Find where the given text appears and provide that cell's center as [X, Y] coordinate. 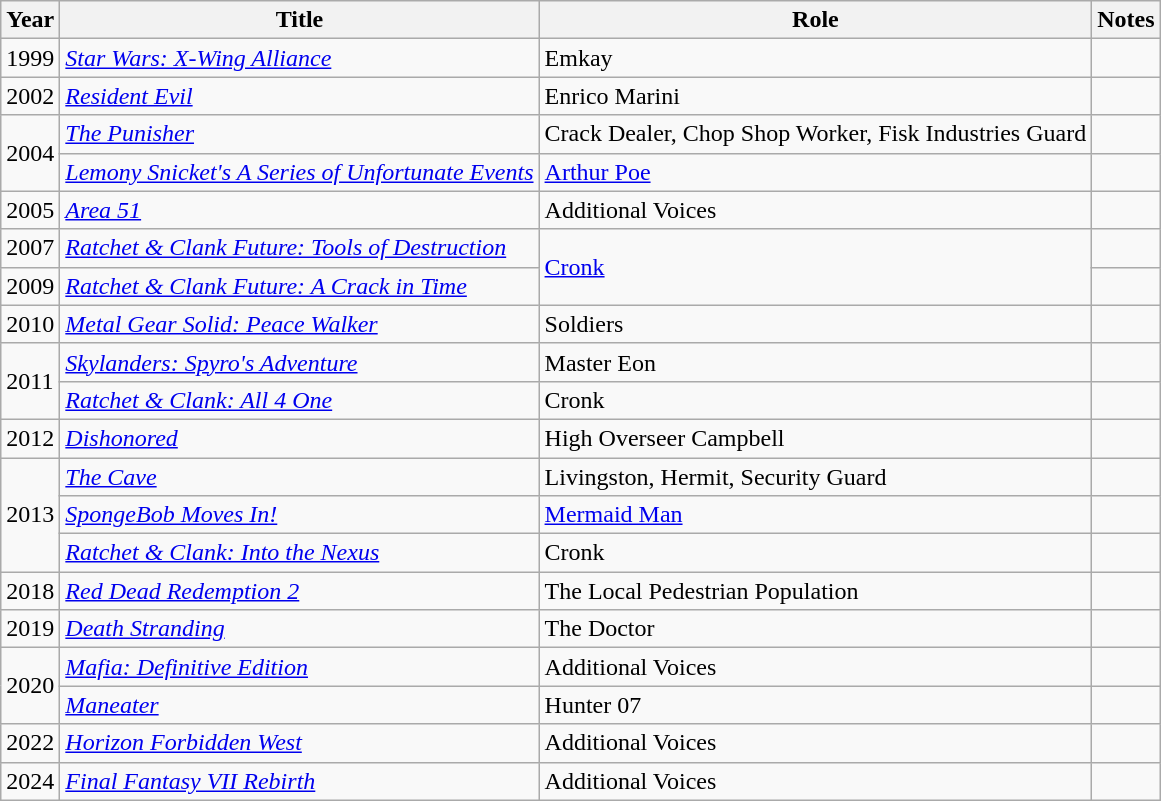
The Doctor [816, 629]
Role [816, 20]
Star Wars: X-Wing Alliance [300, 58]
Metal Gear Solid: Peace Walker [300, 324]
High Overseer Campbell [816, 438]
Red Dead Redemption 2 [300, 591]
Horizon Forbidden West [300, 743]
Maneater [300, 705]
Hunter 07 [816, 705]
Skylanders: Spyro's Adventure [300, 362]
2019 [30, 629]
2020 [30, 686]
2005 [30, 210]
2002 [30, 96]
Final Fantasy VII Rebirth [300, 781]
2012 [30, 438]
Notes [1126, 20]
2007 [30, 248]
SpongeBob Moves In! [300, 515]
Arthur Poe [816, 172]
Dishonored [300, 438]
Enrico Marini [816, 96]
Mermaid Man [816, 515]
Soldiers [816, 324]
Master Eon [816, 362]
The Local Pedestrian Population [816, 591]
2010 [30, 324]
2022 [30, 743]
Mafia: Definitive Edition [300, 667]
2009 [30, 286]
2018 [30, 591]
Area 51 [300, 210]
Ratchet & Clank: All 4 One [300, 400]
2004 [30, 153]
2011 [30, 381]
Livingston, Hermit, Security Guard [816, 477]
2013 [30, 515]
Resident Evil [300, 96]
Ratchet & Clank Future: A Crack in Time [300, 286]
Crack Dealer, Chop Shop Worker, Fisk Industries Guard [816, 134]
Ratchet & Clank: Into the Nexus [300, 553]
The Punisher [300, 134]
The Cave [300, 477]
Emkay [816, 58]
Title [300, 20]
Lemony Snicket's A Series of Unfortunate Events [300, 172]
2024 [30, 781]
1999 [30, 58]
Ratchet & Clank Future: Tools of Destruction [300, 248]
Death Stranding [300, 629]
Year [30, 20]
